Determine the (X, Y) coordinate at the center of the cell enclosing the given text.  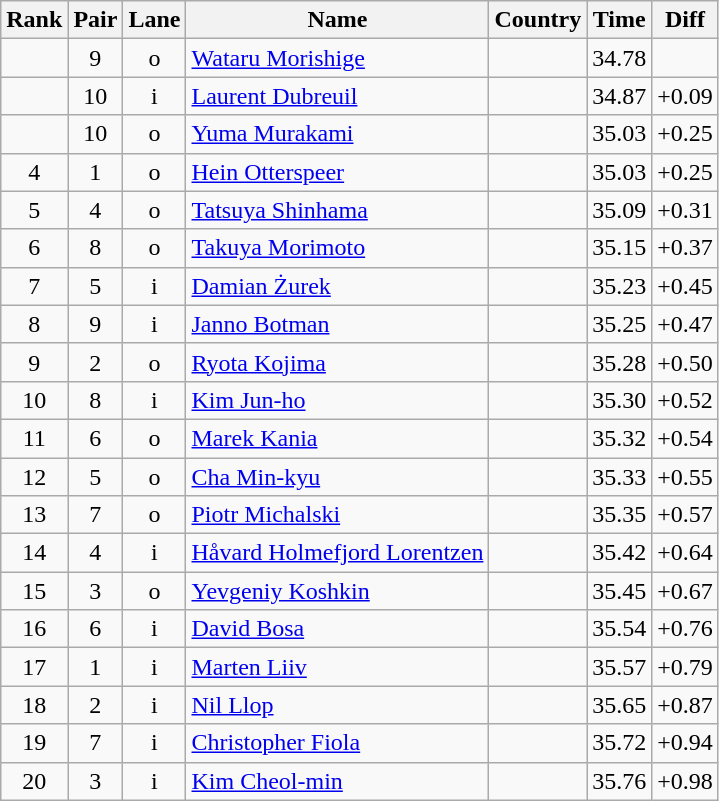
Kim Jun-ho (338, 400)
Rank (34, 20)
19 (34, 743)
34.78 (620, 58)
20 (34, 781)
Tatsuya Shinhama (338, 210)
+0.45 (686, 286)
+0.79 (686, 667)
Laurent Dubreuil (338, 96)
Cha Min-kyu (338, 477)
Takuya Morimoto (338, 248)
35.15 (620, 248)
Hein Otterspeer (338, 172)
Christopher Fiola (338, 743)
Piotr Michalski (338, 515)
David Bosa (338, 629)
Pair (96, 20)
Ryota Kojima (338, 362)
35.35 (620, 515)
+0.76 (686, 629)
35.32 (620, 438)
Håvard Holmefjord Lorentzen (338, 553)
+0.64 (686, 553)
34.87 (620, 96)
Marek Kania (338, 438)
+0.57 (686, 515)
11 (34, 438)
14 (34, 553)
35.09 (620, 210)
Lane (154, 20)
+0.54 (686, 438)
+0.09 (686, 96)
Nil Llop (338, 705)
17 (34, 667)
+0.94 (686, 743)
35.30 (620, 400)
Damian Żurek (338, 286)
Country (538, 20)
+0.67 (686, 591)
Name (338, 20)
Time (620, 20)
+0.98 (686, 781)
Wataru Morishige (338, 58)
Diff (686, 20)
12 (34, 477)
+0.50 (686, 362)
+0.37 (686, 248)
Janno Botman (338, 324)
+0.55 (686, 477)
35.76 (620, 781)
35.23 (620, 286)
35.33 (620, 477)
+0.31 (686, 210)
Kim Cheol-min (338, 781)
35.54 (620, 629)
Yevgeniy Koshkin (338, 591)
+0.52 (686, 400)
13 (34, 515)
Marten Liiv (338, 667)
Yuma Murakami (338, 134)
35.57 (620, 667)
35.72 (620, 743)
35.45 (620, 591)
18 (34, 705)
+0.87 (686, 705)
35.65 (620, 705)
35.42 (620, 553)
15 (34, 591)
+0.47 (686, 324)
35.28 (620, 362)
35.25 (620, 324)
16 (34, 629)
